Scan for the cell matching the given text and deliver its [X, Y] coordinate at center. 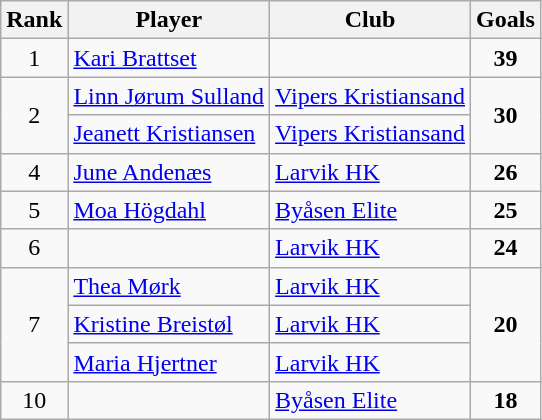
20 [506, 324]
18 [506, 400]
Moa Högdahl [169, 210]
Jeanett Kristiansen [169, 134]
Kristine Breistøl [169, 324]
Kari Brattset [169, 58]
7 [34, 324]
Rank [34, 20]
June Andenæs [169, 172]
Thea Mørk [169, 286]
39 [506, 58]
2 [34, 115]
Player [169, 20]
30 [506, 115]
10 [34, 400]
25 [506, 210]
Linn Jørum Sulland [169, 96]
24 [506, 248]
26 [506, 172]
Club [370, 20]
Maria Hjertner [169, 362]
Goals [506, 20]
6 [34, 248]
4 [34, 172]
1 [34, 58]
5 [34, 210]
